Locate the cell with the specified text and output its (X, Y) center coordinate. 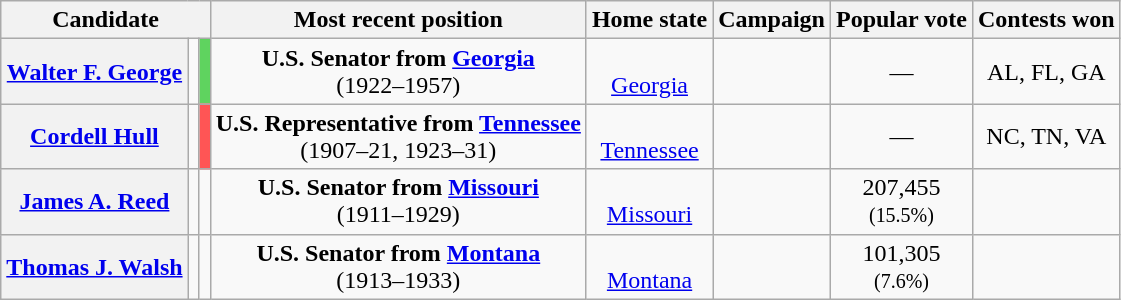
Popular vote (901, 20)
Georgia (649, 72)
U.S. Senator from Georgia(1922–1957) (398, 72)
U.S. Representative from Tennessee(1907–21, 1923–31) (398, 136)
101,305(7.6%) (901, 266)
Thomas J. Walsh (94, 266)
Contests won (1046, 20)
Campaign (772, 20)
U.S. Senator from Montana(1913–1933) (398, 266)
AL, FL, GA (1046, 72)
James A. Reed (94, 202)
Most recent position (398, 20)
Cordell Hull (94, 136)
NC, TN, VA (1046, 136)
Missouri (649, 202)
207,455(15.5%) (901, 202)
Tennessee (649, 136)
Home state (649, 20)
Candidate (106, 20)
U.S. Senator from Missouri(1911–1929) (398, 202)
Montana (649, 266)
Walter F. George (94, 72)
